Determine the (X, Y) coordinate at the center of the cell enclosing the given text.  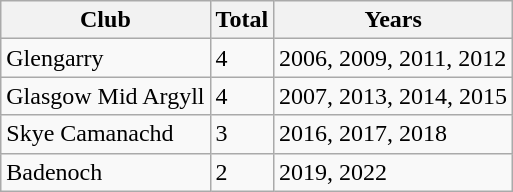
Glengarry (106, 58)
3 (242, 134)
2016, 2017, 2018 (394, 134)
Glasgow Mid Argyll (106, 96)
Skye Camanachd (106, 134)
2006, 2009, 2011, 2012 (394, 58)
Badenoch (106, 172)
2 (242, 172)
Years (394, 20)
Club (106, 20)
2019, 2022 (394, 172)
Total (242, 20)
2007, 2013, 2014, 2015 (394, 96)
